Identify which cell holds the provided text, then report its (X, Y) central coordinate. 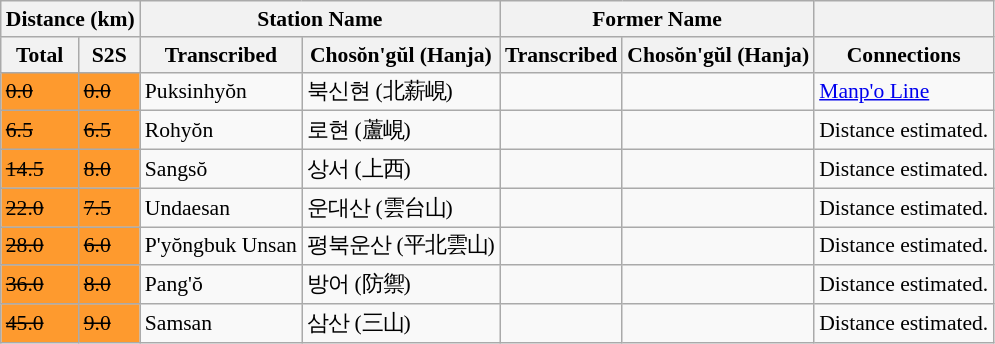
36.0 (40, 286)
14.5 (40, 170)
북신현 (北薪峴) (401, 92)
P'yŏngbuk Unsan (221, 246)
Samsan (221, 324)
Pang'ŏ (221, 286)
28.0 (40, 246)
Distance (km) (70, 19)
6.0 (110, 246)
Undaesan (221, 208)
45.0 (40, 324)
9.0 (110, 324)
Manp'o Line (904, 92)
Connections (904, 55)
상서 (上西) (401, 170)
22.0 (40, 208)
7.5 (110, 208)
Station Name (320, 19)
로현 (蘆峴) (401, 130)
평북운산 (平北雲山) (401, 246)
운대산 (雲台山) (401, 208)
Former Name (657, 19)
Sangsŏ (221, 170)
S2S (110, 55)
Puksinhyŏn (221, 92)
삼산 (三山) (401, 324)
방어 (防禦) (401, 286)
Rohyŏn (221, 130)
Total (40, 55)
